Capture the cell that displays the provided text and extract its [X, Y] central coordinate. 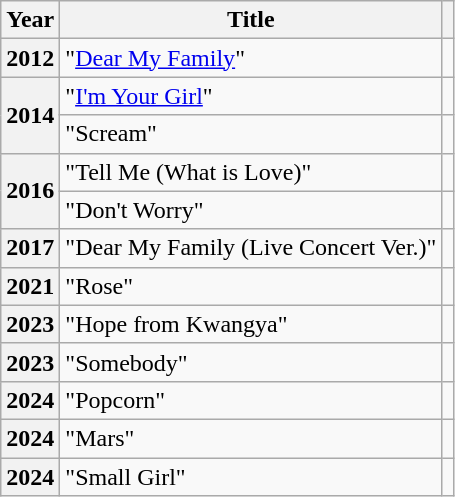
"Popcorn" [251, 400]
2017 [30, 248]
2012 [30, 58]
"Scream" [251, 134]
"Somebody" [251, 362]
"Don't Worry" [251, 210]
Year [30, 20]
"Dear My Family" [251, 58]
"Mars" [251, 438]
"Dear My Family (Live Concert Ver.)" [251, 248]
"I'm Your Girl" [251, 96]
2014 [30, 115]
"Tell Me (What is Love)" [251, 172]
"Hope from Kwangya" [251, 324]
"Small Girl" [251, 477]
Title [251, 20]
2021 [30, 286]
2016 [30, 191]
"Rose" [251, 286]
